Return the (X, Y) coordinate for the center point of the cell that contains the specified text.  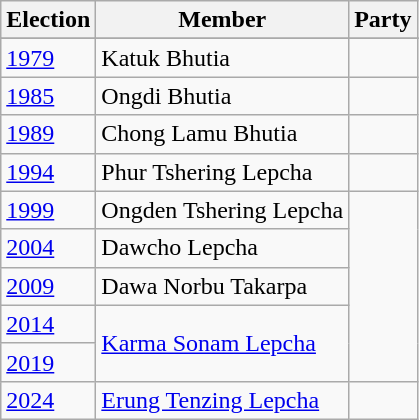
1979 (48, 58)
Ongden Tshering Lepcha (222, 210)
Karma Sonam Lepcha (222, 343)
Erung Tenzing Lepcha (222, 400)
Member (222, 20)
1989 (48, 134)
Katuk Bhutia (222, 58)
2024 (48, 400)
Dawcho Lepcha (222, 248)
2019 (48, 362)
2004 (48, 248)
1994 (48, 172)
Chong Lamu Bhutia (222, 134)
2014 (48, 324)
Party (383, 20)
Dawa Norbu Takarpa (222, 286)
2009 (48, 286)
1999 (48, 210)
Election (48, 20)
Ongdi Bhutia (222, 96)
Phur Tshering Lepcha (222, 172)
1985 (48, 96)
